Search for the cell housing the specified text and yield its [x, y] center coordinate. 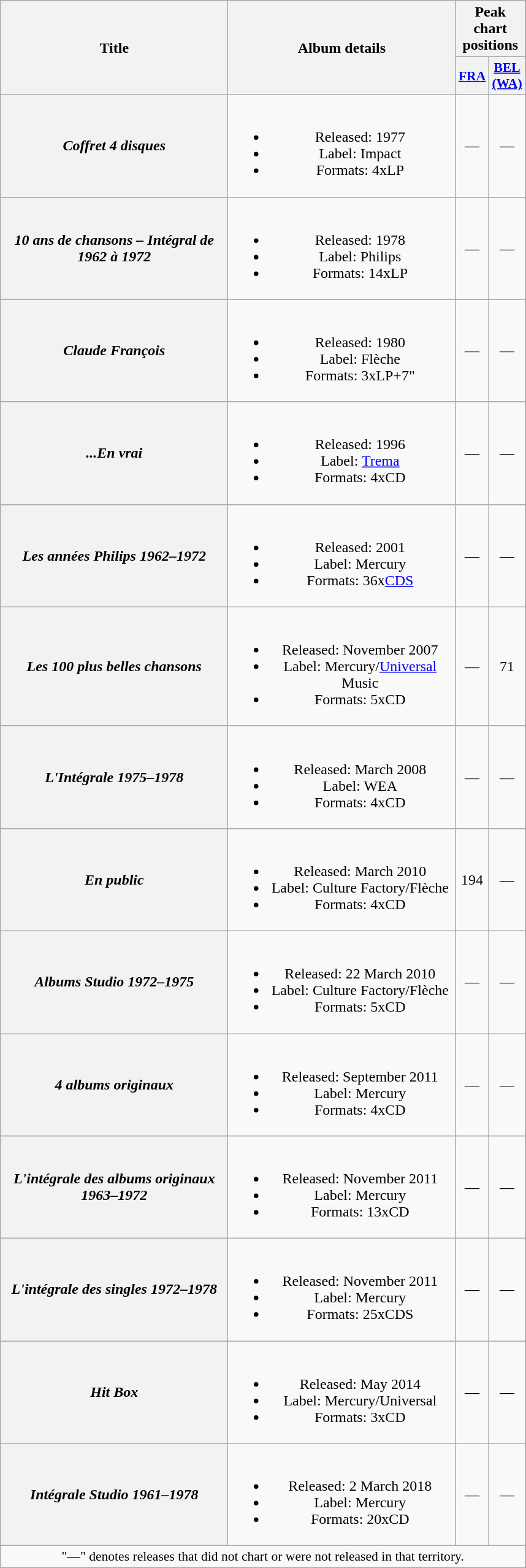
Les 100 plus belles chansons [114, 666]
BEL (WA) [506, 76]
Albums Studio 1972–1975 [114, 982]
L'intégrale des albums originaux 1963–1972 [114, 1188]
L'Intégrale 1975–1978 [114, 777]
L'intégrale des singles 1972–1978 [114, 1289]
10 ans de chansons – Intégral de 1962 à 1972 [114, 248]
Title [114, 48]
71 [506, 666]
Released: 22 March 2010Label: Culture Factory/FlècheFormats: 5xCD [342, 982]
194 [472, 880]
Intégrale Studio 1961–1978 [114, 1494]
Released: September 2011Label: MercuryFormats: 4xCD [342, 1085]
Released: May 2014Label: Mercury/UniversalFormats: 3xCD [342, 1393]
Released: November 2007Label: Mercury/Universal MusicFormats: 5xCD [342, 666]
"—" denotes releases that did not chart or were not released in that territory. [263, 1557]
Les années Philips 1962–1972 [114, 556]
Released: November 2011Label: MercuryFormats: 13xCD [342, 1188]
Released: 2001Label: MercuryFormats: 36xCDS [342, 556]
Released: 1996Label: TremaFormats: 4xCD [342, 453]
4 albums originaux [114, 1085]
FRA [472, 76]
En public [114, 880]
Released: 1980Label: FlècheFormats: 3xLP+7" [342, 351]
Peak chart positions [490, 29]
Hit Box [114, 1393]
Album details [342, 48]
Released: 2 March 2018Label: MercuryFormats: 20xCD [342, 1494]
Released: March 2008Label: WEAFormats: 4xCD [342, 777]
Claude François [114, 351]
Released: November 2011Label: MercuryFormats: 25xCDS [342, 1289]
Released: 1977Label: ImpactFormats: 4xLP [342, 146]
Released: 1978Label: PhilipsFormats: 14xLP [342, 248]
...En vrai [114, 453]
Coffret 4 disques [114, 146]
Released: March 2010Label: Culture Factory/FlècheFormats: 4xCD [342, 880]
